For the text-containing cell, return its midpoint in [X, Y] coordinate format. 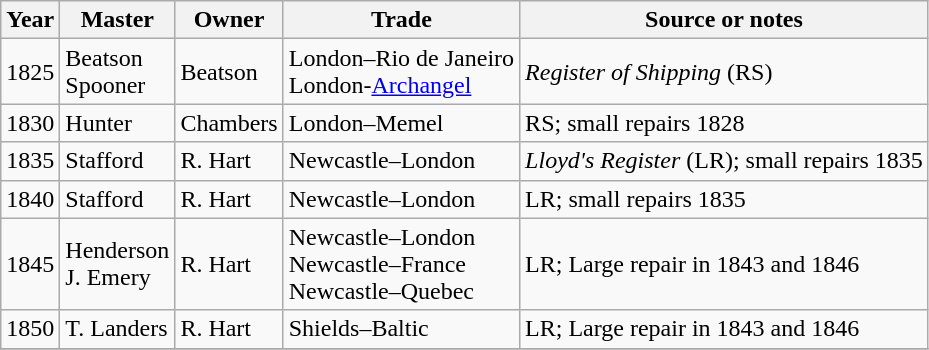
1830 [30, 123]
Lloyd's Register (LR); small repairs 1835 [724, 161]
London–Memel [401, 123]
LR; small repairs 1835 [724, 199]
1840 [30, 199]
T. Landers [118, 329]
Register of Shipping (RS) [724, 72]
1850 [30, 329]
Year [30, 20]
1825 [30, 72]
HendersonJ. Emery [118, 264]
Owner [229, 20]
RS; small repairs 1828 [724, 123]
Beatson [229, 72]
Chambers [229, 123]
London–Rio de JaneiroLondon-Archangel [401, 72]
Hunter [118, 123]
Trade [401, 20]
BeatsonSpooner [118, 72]
1835 [30, 161]
Master [118, 20]
Source or notes [724, 20]
Newcastle–LondonNewcastle–FranceNewcastle–Quebec [401, 264]
Shields–Baltic [401, 329]
1845 [30, 264]
